Return the (X, Y) coordinate for the center point of the cell that contains the specified text.  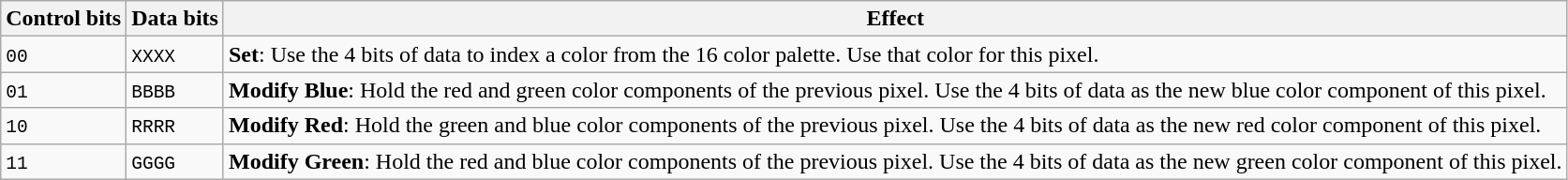
Modify Red: Hold the green and blue color components of the previous pixel. Use the 4 bits of data as the new red color component of this pixel. (895, 126)
Control bits (64, 19)
GGGG (175, 161)
11 (64, 161)
Effect (895, 19)
10 (64, 126)
Set: Use the 4 bits of data to index a color from the 16 color palette. Use that color for this pixel. (895, 54)
RRRR (175, 126)
XXXX (175, 54)
Modify Blue: Hold the red and green color components of the previous pixel. Use the 4 bits of data as the new blue color component of this pixel. (895, 90)
00 (64, 54)
Data bits (175, 19)
BBBB (175, 90)
01 (64, 90)
Modify Green: Hold the red and blue color components of the previous pixel. Use the 4 bits of data as the new green color component of this pixel. (895, 161)
